Detect which cell encompasses the target text, then output its [X, Y] center coordinate. 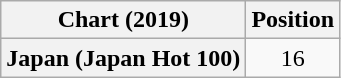
Position [293, 20]
Chart (2019) [124, 20]
Japan (Japan Hot 100) [124, 58]
16 [293, 58]
